Pinpoint the cell where the given text exists, returning its [x, y] midpoint coordinate. 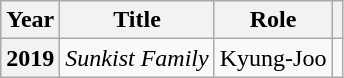
Role [273, 20]
Sunkist Family [137, 58]
2019 [30, 58]
Kyung-Joo [273, 58]
Year [30, 20]
Title [137, 20]
